Provide the [X, Y] coordinate of the cell's center where the given text is located.  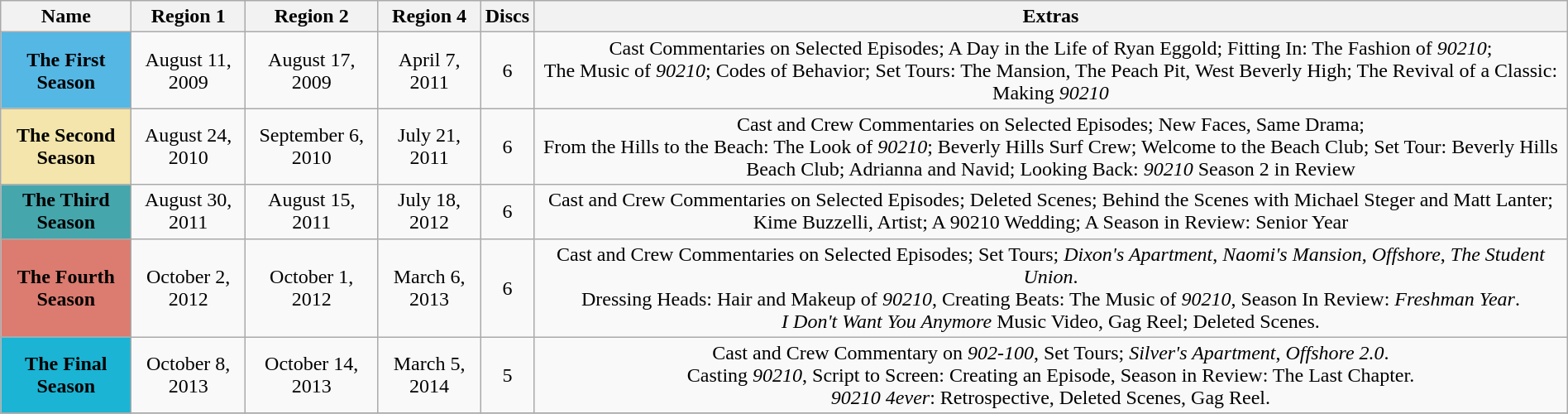
August 30, 2011 [189, 212]
July 21, 2011 [429, 147]
Name [66, 17]
August 17, 2009 [311, 70]
October 8, 2013 [189, 375]
September 6, 2010 [311, 147]
March 5, 2014 [429, 375]
Region 2 [311, 17]
March 6, 2013 [429, 288]
October 14, 2013 [311, 375]
The Fourth Season [66, 288]
The Final Season [66, 375]
Region 4 [429, 17]
5 [507, 375]
August 24, 2010 [189, 147]
The Second Season [66, 147]
October 2, 2012 [189, 288]
July 18, 2012 [429, 212]
October 1, 2012 [311, 288]
The Third Season [66, 212]
Region 1 [189, 17]
April 7, 2011 [429, 70]
August 15, 2011 [311, 212]
Discs [507, 17]
The First Season [66, 70]
August 11, 2009 [189, 70]
Extras [1051, 17]
